Return the (x, y) coordinate for the center point of the cell that contains the specified text.  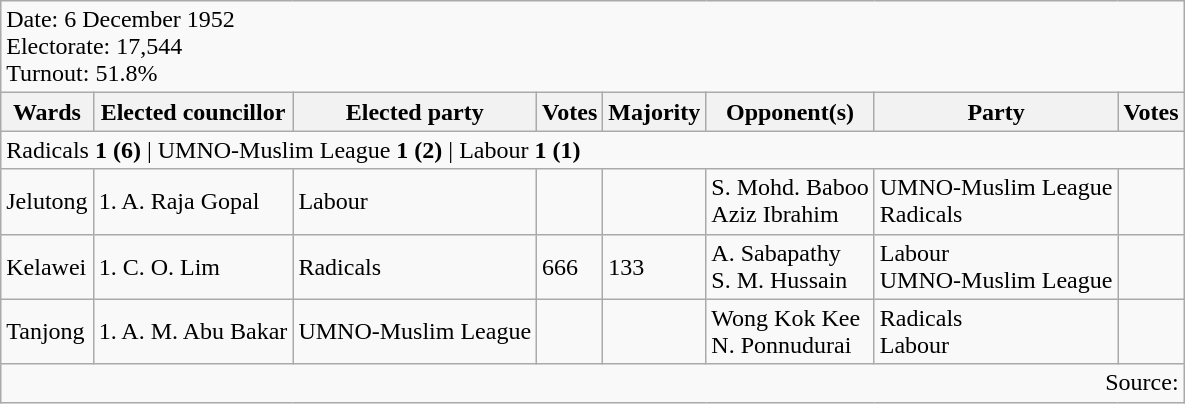
Elected councillor (193, 112)
Wards (47, 112)
1. C. O. Lim (193, 266)
Jelutong (47, 202)
RadicalsLabour (996, 332)
S. Mohd. BabooAziz Ibrahim (790, 202)
1. A. Raja Gopal (193, 202)
Kelawei (47, 266)
UMNO-Muslim LeagueRadicals (996, 202)
Opponent(s) (790, 112)
666 (570, 266)
Majority (654, 112)
Date: 6 December 1952Electorate: 17,544Turnout: 51.8% (592, 47)
133 (654, 266)
Source: (592, 383)
LabourUMNO-Muslim League (996, 266)
Elected party (415, 112)
Labour (415, 202)
Radicals 1 (6) | UMNO-Muslim League 1 (2) | Labour 1 (1) (592, 150)
1. A. M. Abu Bakar (193, 332)
A. SabapathyS. M. Hussain (790, 266)
UMNO-Muslim League (415, 332)
Wong Kok KeeN. Ponnudurai (790, 332)
Radicals (415, 266)
Tanjong (47, 332)
Party (996, 112)
